Return [x, y] of the center of cell containing provided text 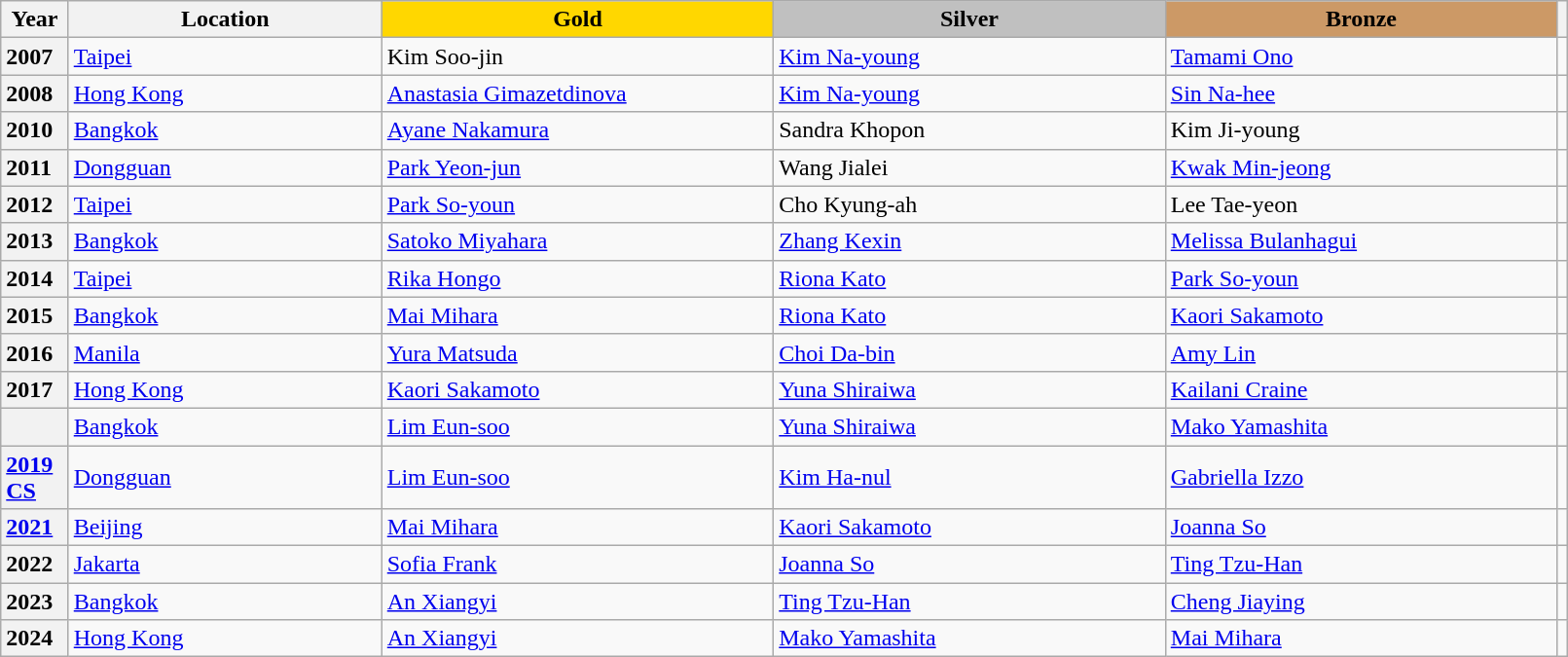
Silver [969, 19]
Anastasia Gimazetdinova [578, 93]
Kwak Min-jeong [1361, 167]
2024 [35, 639]
Manila [225, 352]
Sin Na-hee [1361, 93]
Beijing [225, 528]
Sofia Frank [578, 565]
2012 [35, 204]
2007 [35, 56]
2014 [35, 278]
2016 [35, 352]
Kim Soo-jin [578, 56]
Park Yeon-jun [578, 167]
Sandra Khopon [969, 130]
Location [225, 19]
Cheng Jiaying [1361, 602]
Tamami Ono [1361, 56]
Gold [578, 19]
Kim Ha-nul [969, 477]
Satoko Miyahara [578, 241]
Lee Tae-yeon [1361, 204]
2021 [35, 528]
Amy Lin [1361, 352]
Ayane Nakamura [578, 130]
2015 [35, 315]
2008 [35, 93]
Bronze [1361, 19]
Choi Da-bin [969, 352]
2010 [35, 130]
Melissa Bulanhagui [1361, 241]
2022 [35, 565]
Zhang Kexin [969, 241]
2019 CS [35, 477]
Wang Jialei [969, 167]
2013 [35, 241]
Cho Kyung-ah [969, 204]
Yura Matsuda [578, 352]
Year [35, 19]
Kailani Craine [1361, 389]
2011 [35, 167]
Rika Hongo [578, 278]
2017 [35, 389]
Jakarta [225, 565]
Kim Ji-young [1361, 130]
2023 [35, 602]
Gabriella Izzo [1361, 477]
